Determine the [x, y] coordinate at the center of the cell enclosing the given text.  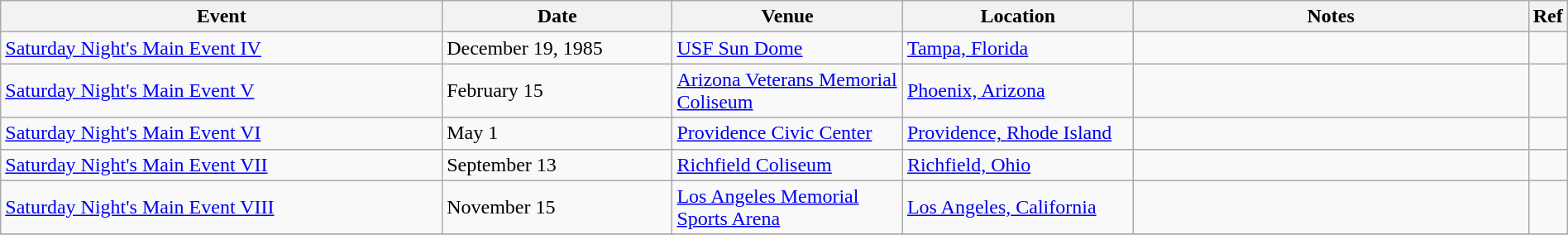
Saturday Night's Main Event IV [222, 48]
Event [222, 17]
November 15 [557, 207]
Richfield Coliseum [787, 165]
Richfield, Ohio [1017, 165]
Los Angeles Memorial Sports Arena [787, 207]
Saturday Night's Main Event V [222, 91]
Notes [1331, 17]
USF Sun Dome [787, 48]
Saturday Night's Main Event VII [222, 165]
February 15 [557, 91]
Date [557, 17]
Ref [1548, 17]
Tampa, Florida [1017, 48]
Arizona Veterans Memorial Coliseum [787, 91]
Venue [787, 17]
Providence Civic Center [787, 133]
Saturday Night's Main Event VI [222, 133]
Saturday Night's Main Event VIII [222, 207]
Phoenix, Arizona [1017, 91]
Providence, Rhode Island [1017, 133]
December 19, 1985 [557, 48]
Los Angeles, California [1017, 207]
Location [1017, 17]
September 13 [557, 165]
May 1 [557, 133]
